Capture the cell that displays the provided text and extract its [x, y] central coordinate. 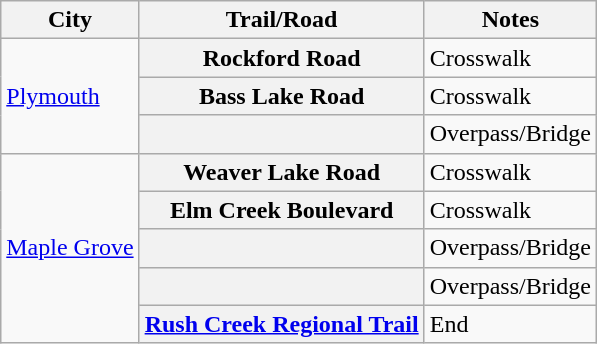
Notes [510, 20]
City [70, 20]
Trail/Road [282, 20]
Maple Grove [70, 248]
Rush Creek Regional Trail [282, 324]
Bass Lake Road [282, 96]
Weaver Lake Road [282, 172]
End [510, 324]
Rockford Road [282, 58]
Elm Creek Boulevard [282, 210]
Plymouth [70, 96]
